Extract the [x, y] coordinate from the center of the cell holding the provided text.  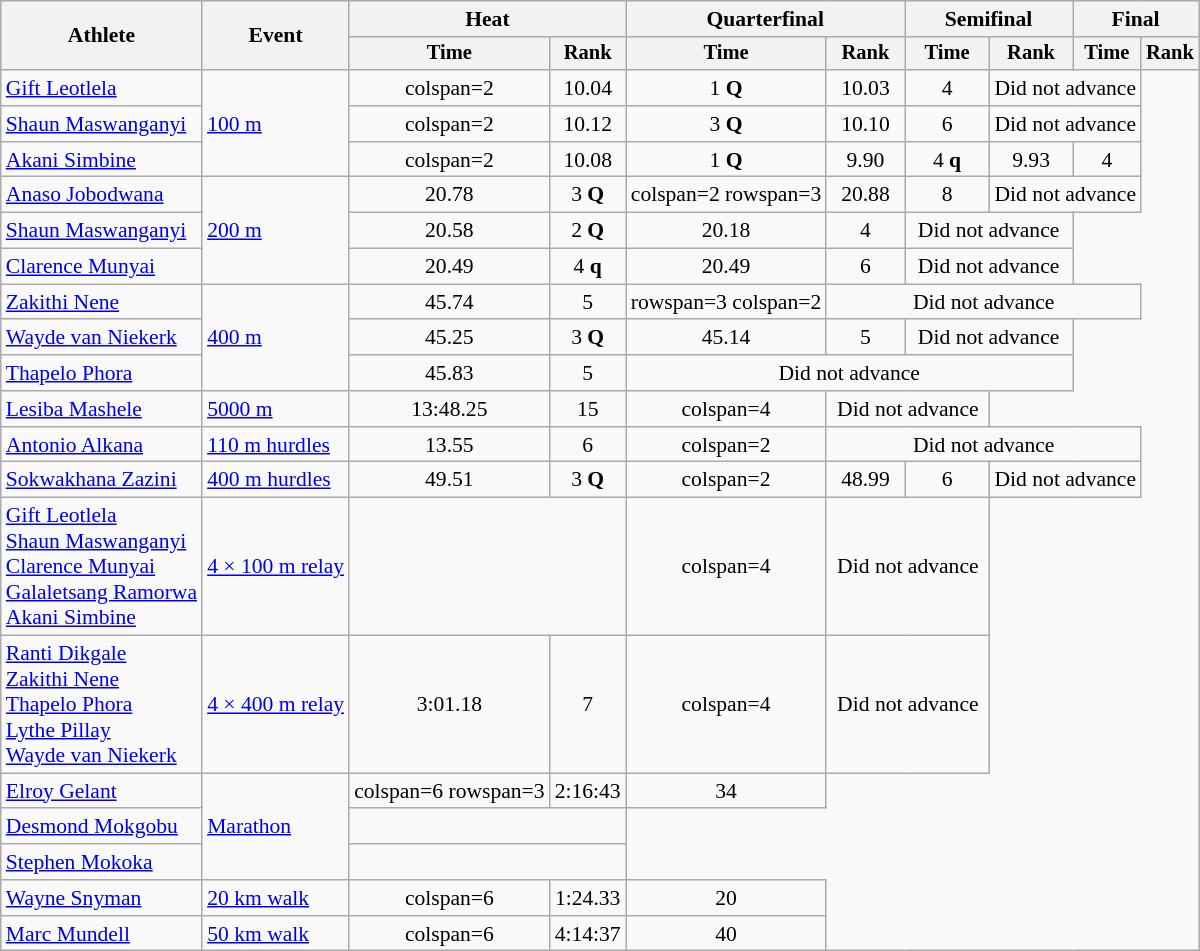
4 × 100 m relay [276, 567]
Wayne Snyman [102, 898]
4 × 400 m relay [276, 705]
Stephen Mokoka [102, 862]
48.99 [865, 480]
Clarence Munyai [102, 267]
Quarterfinal [766, 19]
Event [276, 36]
9.93 [1030, 160]
20.78 [450, 195]
49.51 [450, 480]
10.08 [588, 160]
45.14 [726, 338]
10.04 [588, 88]
1:24.33 [588, 898]
rowspan=3 colspan=2 [726, 302]
Thapelo Phora [102, 373]
Heat [488, 19]
Zakithi Nene [102, 302]
200 m [276, 230]
Elroy Gelant [102, 791]
Final [1136, 19]
20.88 [865, 195]
Akani Simbine [102, 160]
Athlete [102, 36]
13:48.25 [450, 409]
20 [726, 898]
400 m hurdles [276, 480]
110 m hurdles [276, 445]
Anaso Jobodwana [102, 195]
13.55 [450, 445]
45.83 [450, 373]
9.90 [865, 160]
Ranti DikgaleZakithi NeneThapelo PhoraLythe PillayWayde van Niekerk [102, 705]
colspan=2 rowspan=3 [726, 195]
Antonio Alkana [102, 445]
Lesiba Mashele [102, 409]
20 km walk [276, 898]
colspan=6 [450, 898]
Gift Leotlela [102, 88]
2 Q [588, 231]
8 [948, 195]
45.25 [450, 338]
Marathon [276, 826]
20.58 [450, 231]
15 [588, 409]
10.12 [588, 124]
colspan=6 rowspan=3 [450, 791]
100 m [276, 124]
400 m [276, 338]
5000 m [276, 409]
3:01.18 [450, 705]
7 [588, 705]
Desmond Mokgobu [102, 827]
20.18 [726, 231]
34 [726, 791]
10.03 [865, 88]
45.74 [450, 302]
Wayde van Niekerk [102, 338]
10.10 [865, 124]
Gift LeotlelaShaun MaswanganyiClarence MunyaiGalaletsang RamorwaAkani Simbine [102, 567]
2:16:43 [588, 791]
Semifinal [989, 19]
Sokwakhana Zazini [102, 480]
